Provide the (x, y) coordinate of the cell's center where the given text is located.  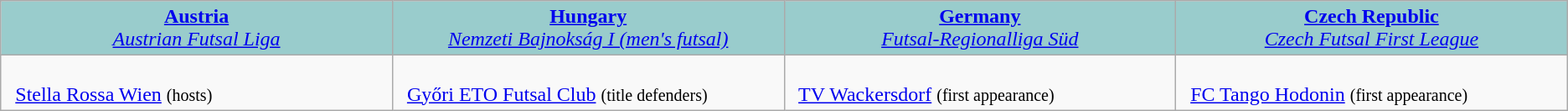
HungaryNemzeti Bajnokság I (men's futsal) (588, 29)
FC Tango Hodonin (first appearance) (1372, 82)
Stella Rossa Wien (hosts) (197, 82)
GermanyFutsal-Regionalliga Süd (980, 29)
TV Wackersdorf (first appearance) (980, 82)
AustriaAustrian Futsal Liga (197, 29)
Czech RepublicCzech Futsal First League (1372, 29)
Győri ETO Futsal Club (title defenders) (588, 82)
